Output the [X, Y] coordinate of the center of the cell containing the given text.  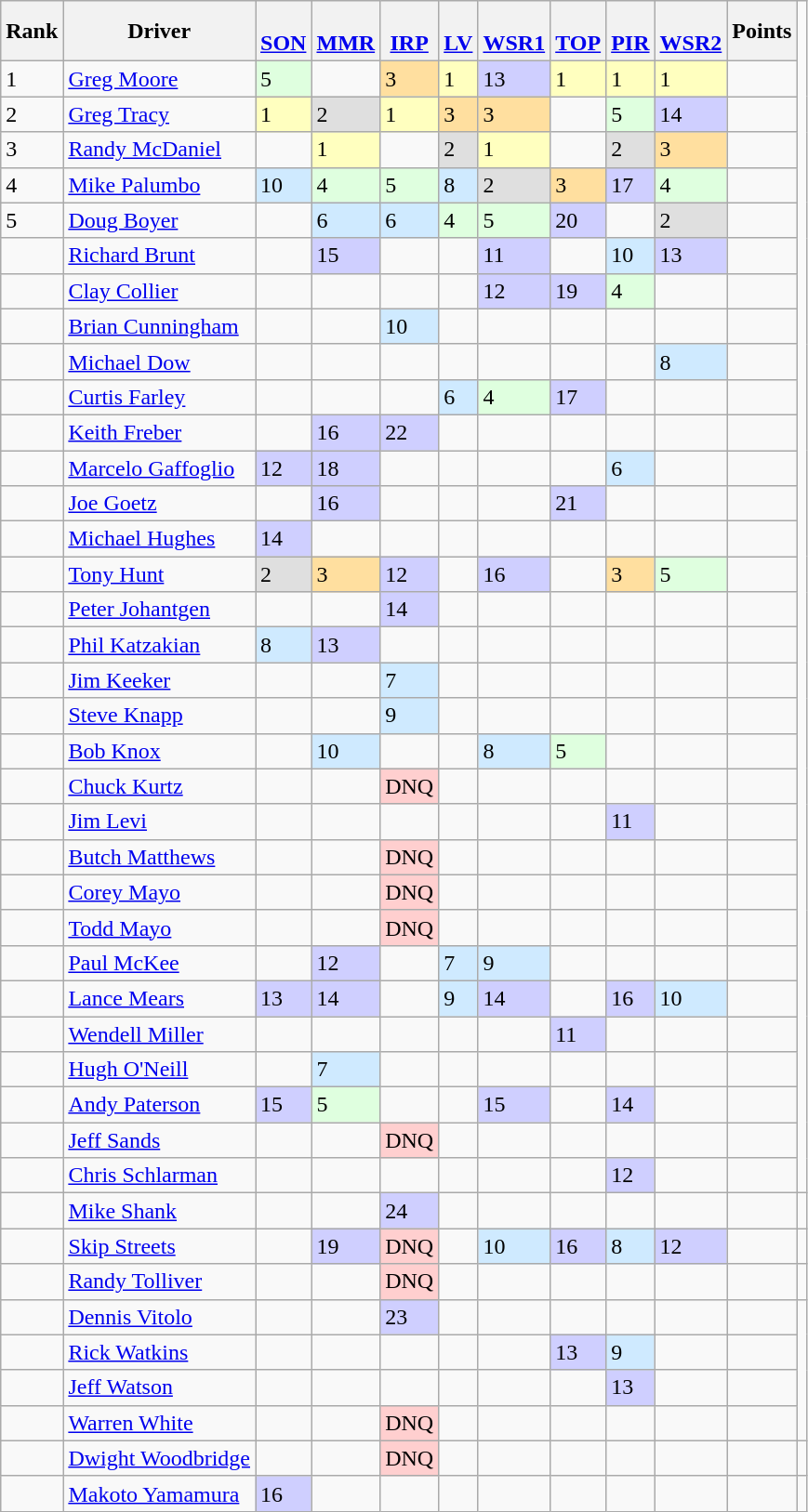
Richard Brunt [160, 256]
21 [578, 504]
Joe Goetz [160, 504]
SON [284, 32]
Randy Tolliver [160, 1282]
Jim Keeker [160, 680]
Dwight Woodbridge [160, 1458]
Jeff Watson [160, 1387]
Clay Collier [160, 291]
Rank [32, 32]
Mike Palumbo [160, 185]
22 [409, 432]
WSR1 [514, 32]
Steve Knapp [160, 716]
Warren White [160, 1423]
Lance Mears [160, 998]
24 [409, 1211]
Chuck Kurtz [160, 786]
Skip Streets [160, 1246]
Chris Schlarman [160, 1176]
20 [578, 220]
Bob Knox [160, 751]
Points [762, 32]
PIR [630, 32]
Driver [160, 32]
Wendell Miller [160, 1034]
Phil Katzakian [160, 645]
Corey Mayo [160, 892]
Marcelo Gaffoglio [160, 467]
Rick Watkins [160, 1352]
Tony Hunt [160, 574]
Todd Mayo [160, 927]
Michael Dow [160, 362]
18 [346, 467]
Curtis Farley [160, 397]
LV [458, 32]
Mike Shank [160, 1211]
Paul McKee [160, 963]
Makoto Yamamura [160, 1493]
Peter Johantgen [160, 610]
Greg Tracy [160, 114]
Andy Paterson [160, 1105]
TOP [578, 32]
Randy McDaniel [160, 150]
Greg Moore [160, 79]
Brian Cunningham [160, 326]
MMR [346, 32]
23 [409, 1317]
WSR2 [691, 32]
Doug Boyer [160, 220]
Hugh O'Neill [160, 1070]
Butch Matthews [160, 857]
IRP [409, 32]
Jim Levi [160, 822]
Michael Hughes [160, 539]
Dennis Vitolo [160, 1317]
Jeff Sands [160, 1140]
Keith Freber [160, 432]
